Return (X, Y) of the center of cell containing provided text 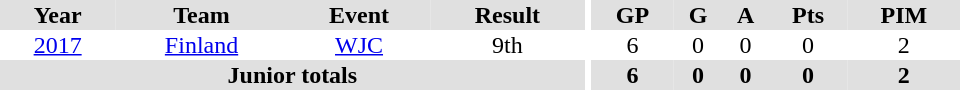
A (746, 15)
Pts (808, 15)
9th (507, 45)
Year (58, 15)
GP (632, 15)
Finland (202, 45)
WJC (359, 45)
Event (359, 15)
Team (202, 15)
2017 (58, 45)
G (698, 15)
Result (507, 15)
Junior totals (292, 75)
PIM (904, 15)
